Pinpoint the cell where the given text exists, returning its [x, y] midpoint coordinate. 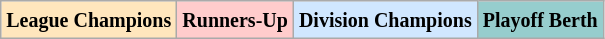
Runners-Up [236, 20]
Playoff Berth [540, 20]
Division Champions [385, 20]
League Champions [89, 20]
